Provide the (x, y) coordinate of the cell's center where the given text is located.  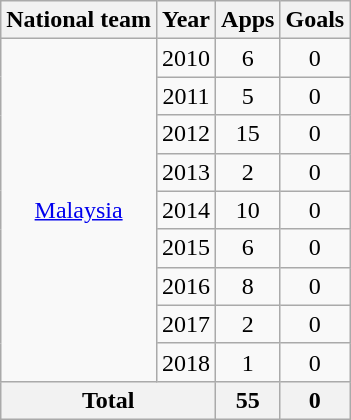
Apps (248, 20)
Malaysia (79, 210)
1 (248, 362)
2012 (186, 134)
55 (248, 400)
2010 (186, 58)
2013 (186, 172)
2018 (186, 362)
8 (248, 286)
2015 (186, 248)
Goals (315, 20)
2011 (186, 96)
2014 (186, 210)
10 (248, 210)
Year (186, 20)
15 (248, 134)
2016 (186, 286)
2017 (186, 324)
National team (79, 20)
5 (248, 96)
Total (108, 400)
